Scan for the cell matching the given text and deliver its [X, Y] coordinate at center. 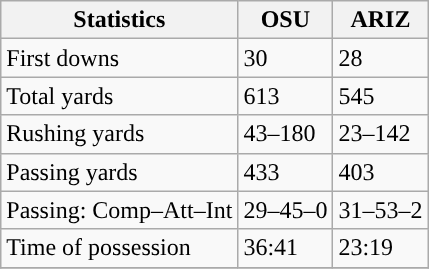
Rushing yards [120, 134]
31–53–2 [380, 210]
First downs [120, 58]
OSU [286, 20]
545 [380, 96]
28 [380, 58]
403 [380, 172]
36:41 [286, 248]
Passing yards [120, 172]
613 [286, 96]
23:19 [380, 248]
ARIZ [380, 20]
Statistics [120, 20]
Total yards [120, 96]
29–45–0 [286, 210]
Time of possession [120, 248]
30 [286, 58]
23–142 [380, 134]
Passing: Comp–Att–Int [120, 210]
433 [286, 172]
43–180 [286, 134]
